Output the (x, y) coordinate of the center of the cell containing the given text.  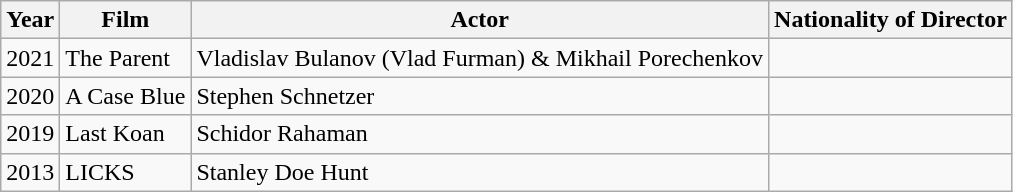
2013 (30, 172)
Year (30, 20)
Stephen Schnetzer (480, 96)
2019 (30, 134)
Nationality of Director (891, 20)
2021 (30, 58)
A Case Blue (126, 96)
Schidor Rahaman (480, 134)
Film (126, 20)
2020 (30, 96)
The Parent (126, 58)
Last Koan (126, 134)
Vladislav Bulanov (Vlad Furman) & Mikhail Porechenkov (480, 58)
Actor (480, 20)
LICKS (126, 172)
Stanley Doe Hunt (480, 172)
